Extract the [X, Y] coordinate from the center of the cell holding the provided text.  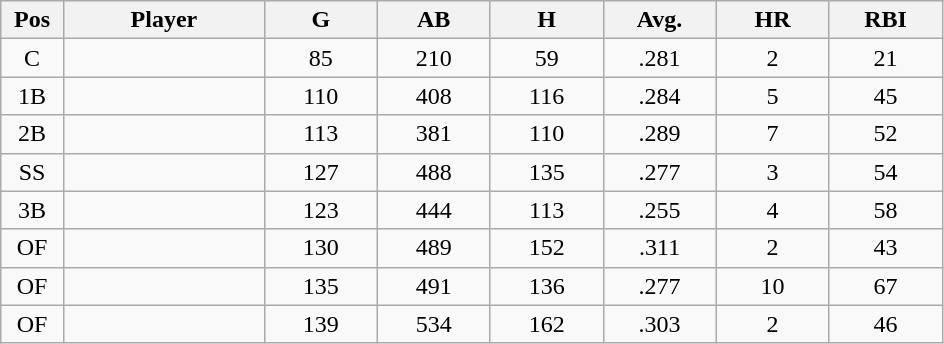
136 [546, 286]
139 [320, 324]
5 [772, 96]
534 [434, 324]
46 [886, 324]
AB [434, 20]
488 [434, 172]
G [320, 20]
45 [886, 96]
59 [546, 58]
408 [434, 96]
3 [772, 172]
127 [320, 172]
HR [772, 20]
.284 [660, 96]
Player [164, 20]
.303 [660, 324]
116 [546, 96]
491 [434, 286]
130 [320, 248]
2B [32, 134]
210 [434, 58]
.289 [660, 134]
RBI [886, 20]
21 [886, 58]
52 [886, 134]
10 [772, 286]
489 [434, 248]
.311 [660, 248]
54 [886, 172]
67 [886, 286]
Avg. [660, 20]
C [32, 58]
4 [772, 210]
43 [886, 248]
1B [32, 96]
152 [546, 248]
58 [886, 210]
162 [546, 324]
381 [434, 134]
85 [320, 58]
123 [320, 210]
Pos [32, 20]
.281 [660, 58]
.255 [660, 210]
7 [772, 134]
3B [32, 210]
SS [32, 172]
H [546, 20]
444 [434, 210]
